Capture the cell that displays the provided text and extract its (X, Y) central coordinate. 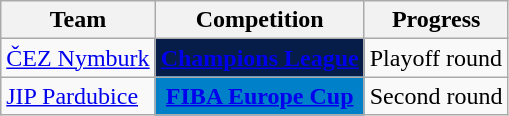
Competition (260, 20)
Second round (436, 96)
Playoff round (436, 58)
JIP Pardubice (78, 96)
FIBA Europe Cup (260, 96)
Champions League (260, 58)
Team (78, 20)
Progress (436, 20)
ČEZ Nymburk (78, 58)
